Detect which cell encompasses the target text, then output its [X, Y] center coordinate. 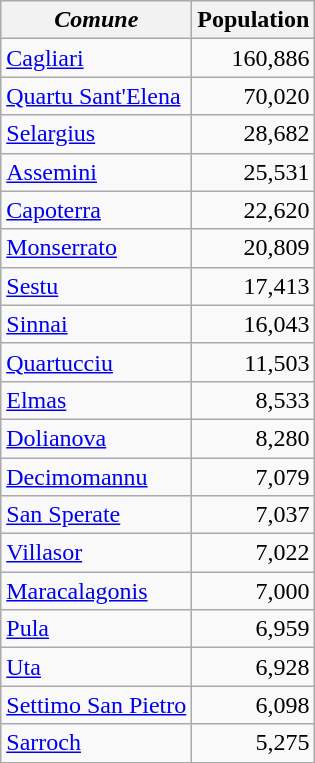
Sestu [96, 286]
Pula [96, 629]
6,959 [254, 629]
Dolianova [96, 438]
17,413 [254, 286]
7,022 [254, 553]
Capoterra [96, 210]
20,809 [254, 248]
28,682 [254, 134]
Elmas [96, 400]
Comune [96, 20]
6,098 [254, 705]
25,531 [254, 172]
Maracalagonis [96, 591]
5,275 [254, 743]
Assemini [96, 172]
San Sperate [96, 515]
Villasor [96, 553]
7,037 [254, 515]
Quartu Sant'Elena [96, 96]
Population [254, 20]
Selargius [96, 134]
Settimo San Pietro [96, 705]
22,620 [254, 210]
70,020 [254, 96]
Monserrato [96, 248]
Uta [96, 667]
16,043 [254, 324]
Decimomannu [96, 477]
6,928 [254, 667]
8,533 [254, 400]
8,280 [254, 438]
Sinnai [96, 324]
Cagliari [96, 58]
Sarroch [96, 743]
7,000 [254, 591]
Quartucciu [96, 362]
11,503 [254, 362]
160,886 [254, 58]
7,079 [254, 477]
